Detect which cell encompasses the target text, then output its [X, Y] center coordinate. 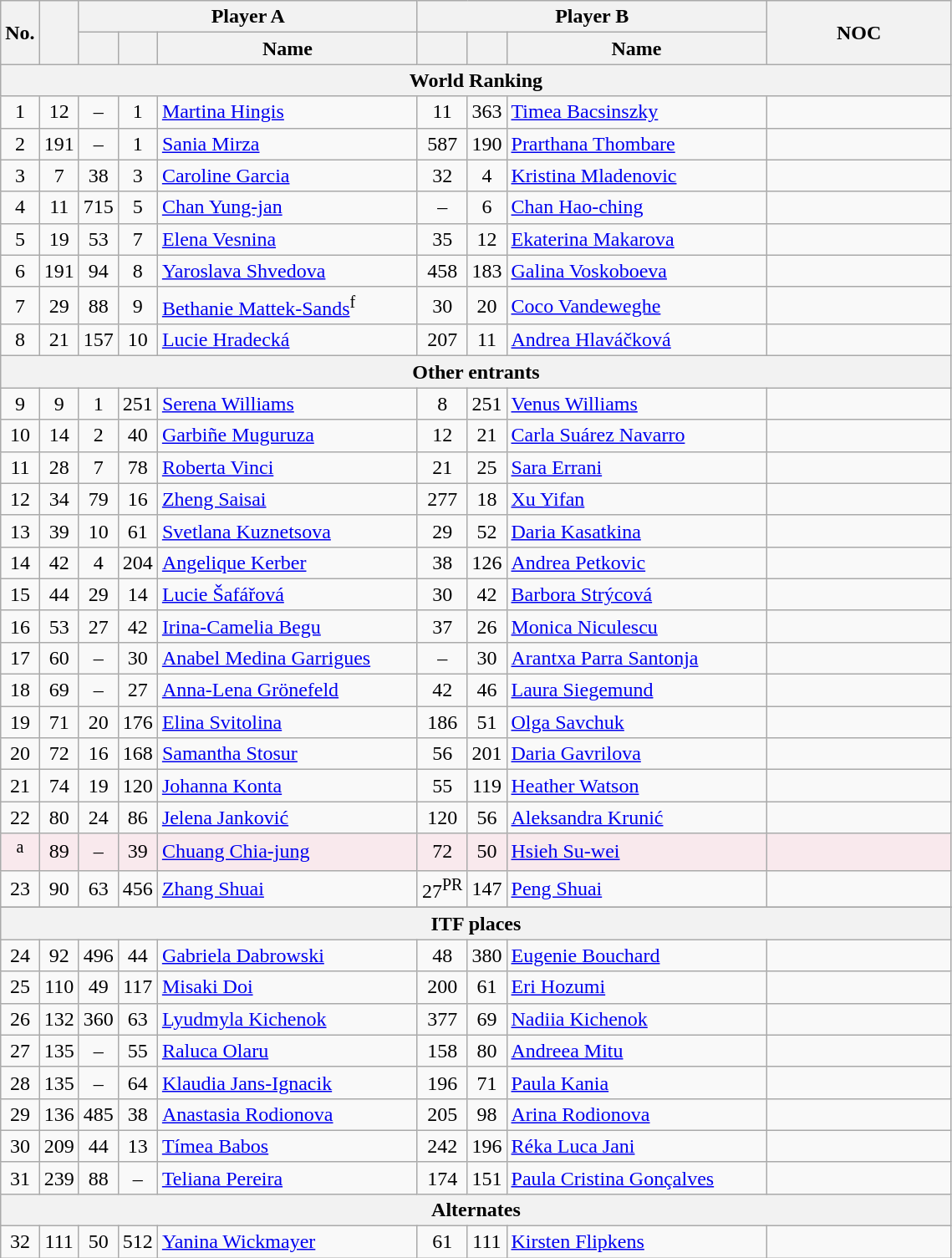
Andrea Hlaváčková [637, 340]
117 [137, 987]
207 [442, 340]
Yaroslava Shvedova [288, 271]
a [20, 853]
Kristina Mladenovic [637, 176]
Venus Williams [637, 404]
Elina Svitolina [288, 722]
92 [59, 955]
52 [486, 531]
78 [137, 467]
64 [137, 1082]
Roberta Vinci [288, 467]
201 [486, 754]
Player A [247, 17]
Klaudia Jans-Ignacik [288, 1082]
17 [20, 658]
186 [442, 722]
Prarthana Thombare [637, 144]
277 [442, 499]
79 [99, 499]
35 [442, 239]
485 [99, 1114]
377 [442, 1019]
512 [137, 1242]
Hsieh Su-wei [637, 853]
90 [59, 889]
27PR [442, 889]
715 [99, 207]
31 [20, 1178]
136 [59, 1114]
496 [99, 955]
Barbora Strýcová [637, 594]
98 [486, 1114]
NOC [859, 33]
205 [442, 1114]
Caroline Garcia [288, 176]
34 [59, 499]
242 [442, 1146]
Andreea Mitu [637, 1051]
Samantha Stosur [288, 754]
Ekaterina Makarova [637, 239]
147 [486, 889]
Elena Vesnina [288, 239]
Chan Hao-ching [637, 207]
183 [486, 271]
Irina-Camelia Begu [288, 626]
Nadiia Kichenok [637, 1019]
Paula Cristina Gonçalves [637, 1178]
Lyudmyla Kichenok [288, 1019]
Martina Hingis [288, 112]
Sara Errani [637, 467]
Eri Hozumi [637, 987]
Carla Suárez Navarro [637, 435]
Tímea Babos [288, 1146]
Anna-Lena Grönefeld [288, 690]
Aleksandra Krunić [637, 817]
239 [59, 1178]
40 [137, 435]
Monica Niculescu [637, 626]
Other entrants [476, 372]
49 [99, 987]
Xu Yifan [637, 499]
51 [486, 722]
Peng Shuai [637, 889]
Player B [592, 17]
94 [99, 271]
Chan Yung-jan [288, 207]
Raluca Olaru [288, 1051]
Réka Luca Jani [637, 1146]
89 [59, 853]
Anastasia Rodionova [288, 1114]
Johanna Konta [288, 786]
60 [59, 658]
Daria Kasatkina [637, 531]
380 [486, 955]
15 [20, 594]
Svetlana Kuznetsova [288, 531]
204 [137, 563]
200 [442, 987]
209 [59, 1146]
No. [20, 33]
587 [442, 144]
Lucie Šafářová [288, 594]
48 [442, 955]
363 [486, 112]
Zhang Shuai [288, 889]
Alternates [476, 1210]
Timea Bacsinszky [637, 112]
Serena Williams [288, 404]
458 [442, 271]
Angelique Kerber [288, 563]
Lucie Hradecká [288, 340]
176 [137, 722]
23 [20, 889]
Misaki Doi [288, 987]
174 [442, 1178]
Eugenie Bouchard [637, 955]
110 [59, 987]
Sania Mirza [288, 144]
Gabriela Dabrowski [288, 955]
86 [137, 817]
Arina Rodionova [637, 1114]
Teliana Pereira [288, 1178]
456 [137, 889]
Zheng Saisai [288, 499]
Andrea Petkovic [637, 563]
Paula Kania [637, 1082]
Laura Siegemund [637, 690]
126 [486, 563]
158 [442, 1051]
22 [20, 817]
190 [486, 144]
119 [486, 786]
46 [486, 690]
Galina Voskoboeva [637, 271]
Jelena Janković [288, 817]
Garbiñe Muguruza [288, 435]
Bethanie Mattek-Sandsf [288, 306]
Daria Gavrilova [637, 754]
World Ranking [476, 80]
Arantxa Parra Santonja [637, 658]
Kirsten Flipkens [637, 1242]
360 [99, 1019]
157 [99, 340]
132 [59, 1019]
37 [442, 626]
168 [137, 754]
74 [59, 786]
Chuang Chia-jung [288, 853]
151 [486, 1178]
Yanina Wickmayer [288, 1242]
Olga Savchuk [637, 722]
Coco Vandeweghe [637, 306]
Anabel Medina Garrigues [288, 658]
Heather Watson [637, 786]
ITF places [476, 924]
